Return [X, Y] of the center of cell containing provided text 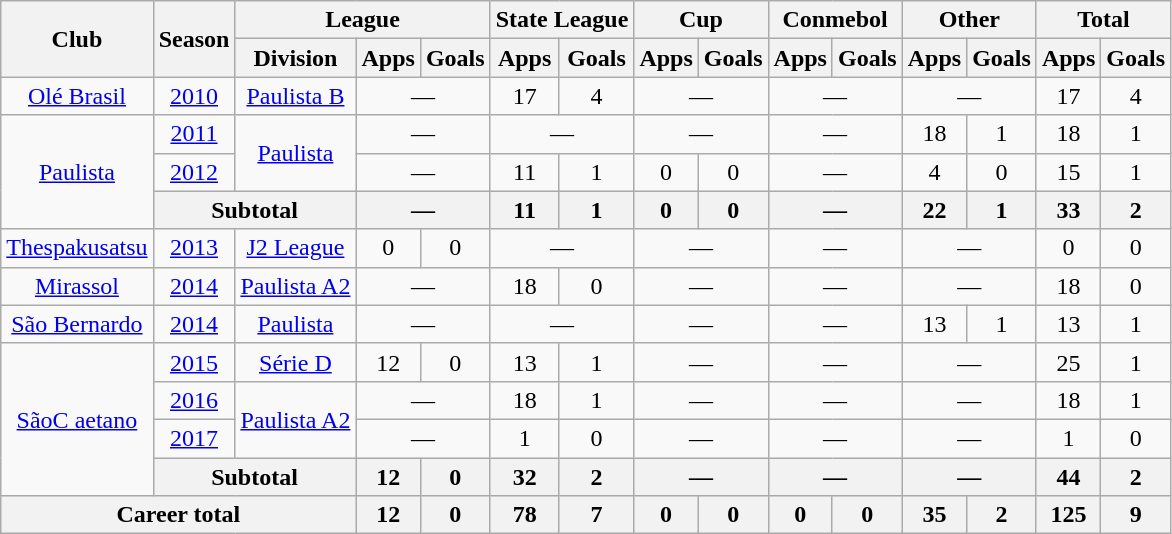
Other [969, 20]
Olé Brasil [77, 96]
15 [1068, 172]
2012 [194, 172]
78 [524, 515]
Cup [701, 20]
44 [1068, 477]
125 [1068, 515]
35 [934, 515]
9 [1136, 515]
32 [524, 477]
Total [1103, 20]
Conmebol [835, 20]
Division [296, 58]
2010 [194, 96]
2016 [194, 400]
Club [77, 39]
2013 [194, 248]
Mirassol [77, 286]
Série D [296, 362]
State League [562, 20]
7 [596, 515]
SãoC aetano [77, 419]
2017 [194, 438]
33 [1068, 210]
J2 League [296, 248]
22 [934, 210]
Paulista B [296, 96]
25 [1068, 362]
2015 [194, 362]
2011 [194, 134]
Career total [178, 515]
Thespakusatsu [77, 248]
League [362, 20]
Season [194, 39]
São Bernardo [77, 324]
